For the text-containing cell, return its midpoint in [x, y] coordinate format. 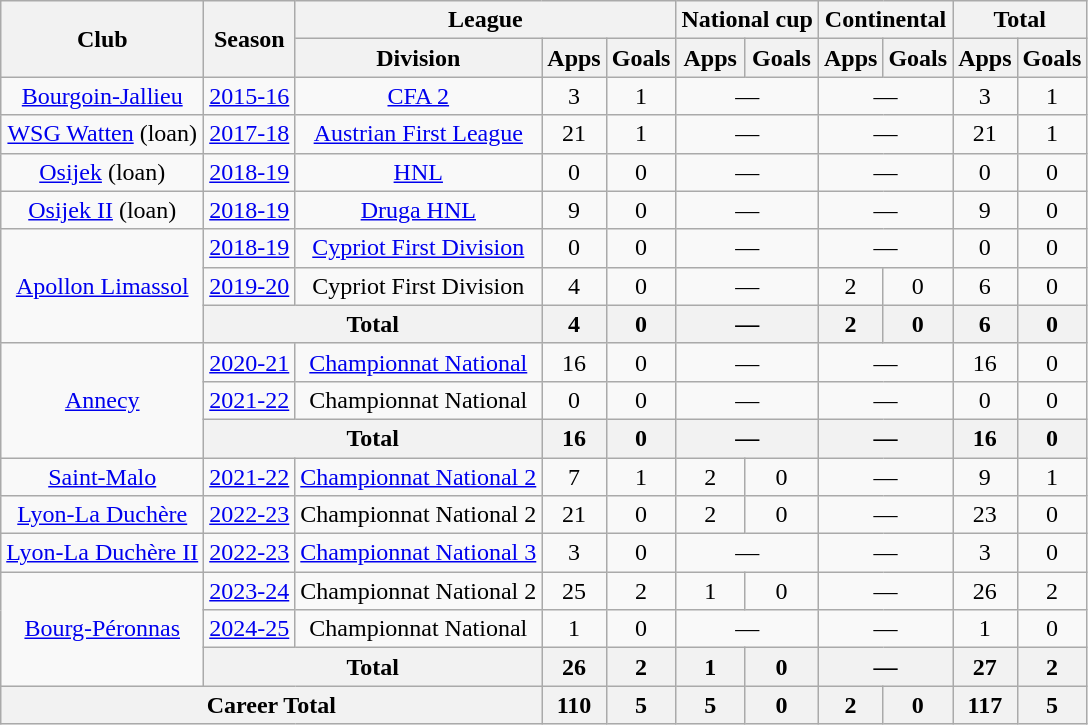
Bourg-Péronnas [102, 629]
7 [574, 477]
Continental [885, 20]
Annecy [102, 400]
2020-21 [250, 362]
Druga HNL [418, 210]
117 [985, 705]
25 [574, 591]
23 [985, 515]
Bourgoin-Jallieu [102, 96]
HNL [418, 172]
Apollon Limassol [102, 286]
Division [418, 58]
Osijek (loan) [102, 172]
Championnat National 3 [418, 553]
CFA 2 [418, 96]
WSG Watten (loan) [102, 134]
2017-18 [250, 134]
2015-16 [250, 96]
Club [102, 39]
Saint-Malo [102, 477]
2023-24 [250, 591]
Lyon-La Duchère [102, 515]
Season [250, 39]
National cup [747, 20]
27 [985, 667]
Austrian First League [418, 134]
League [486, 20]
2019-20 [250, 286]
Osijek II (loan) [102, 210]
110 [574, 705]
Lyon-La Duchère II [102, 553]
2024-25 [250, 629]
Career Total [272, 705]
